From the cell containing the given text, extract its center point as (x, y) coordinate. 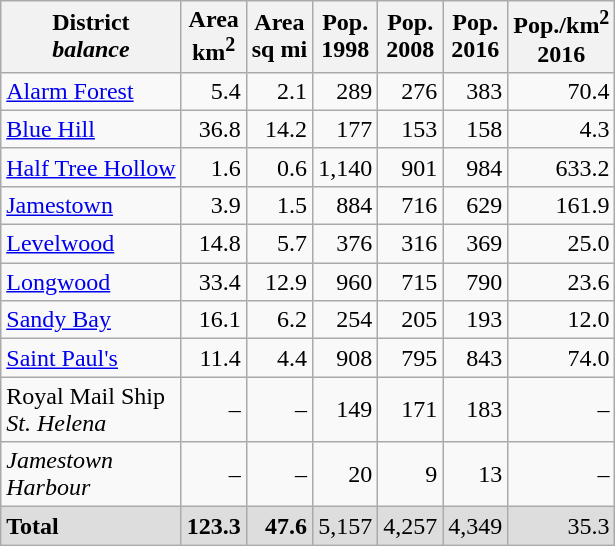
Longwood (91, 282)
Alarm Forest (91, 91)
Districtbalance (91, 37)
12.9 (279, 282)
11.4 (214, 358)
16.1 (214, 320)
70.4 (562, 91)
205 (410, 320)
843 (476, 358)
Half Tree Hollow (91, 167)
74.0 (562, 358)
9 (410, 474)
Royal Mail ShipSt. Helena (91, 410)
JamestownHarbour (91, 474)
Pop.2008 (410, 37)
383 (476, 91)
Sandy Bay (91, 320)
183 (476, 410)
908 (346, 358)
633.2 (562, 167)
4.3 (562, 129)
14.8 (214, 244)
4,257 (410, 526)
316 (410, 244)
3.9 (214, 205)
1.6 (214, 167)
35.3 (562, 526)
Saint Paul's (91, 358)
901 (410, 167)
6.2 (279, 320)
47.6 (279, 526)
790 (476, 282)
Total (91, 526)
158 (476, 129)
4,349 (476, 526)
960 (346, 282)
Blue Hill (91, 129)
33.4 (214, 282)
0.6 (279, 167)
Pop./km22016 (562, 37)
716 (410, 205)
276 (410, 91)
36.8 (214, 129)
795 (410, 358)
5.7 (279, 244)
369 (476, 244)
123.3 (214, 526)
2.1 (279, 91)
13 (476, 474)
884 (346, 205)
161.9 (562, 205)
5.4 (214, 91)
Pop.2016 (476, 37)
1,140 (346, 167)
12.0 (562, 320)
1.5 (279, 205)
Pop.1998 (346, 37)
715 (410, 282)
20 (346, 474)
289 (346, 91)
14.2 (279, 129)
149 (346, 410)
629 (476, 205)
376 (346, 244)
177 (346, 129)
Jamestown (91, 205)
25.0 (562, 244)
171 (410, 410)
Levelwood (91, 244)
5,157 (346, 526)
4.4 (279, 358)
153 (410, 129)
254 (346, 320)
23.6 (562, 282)
193 (476, 320)
984 (476, 167)
Areakm2 (214, 37)
Areasq mi (279, 37)
